Find where the given text appears and provide that cell's center as [x, y] coordinate. 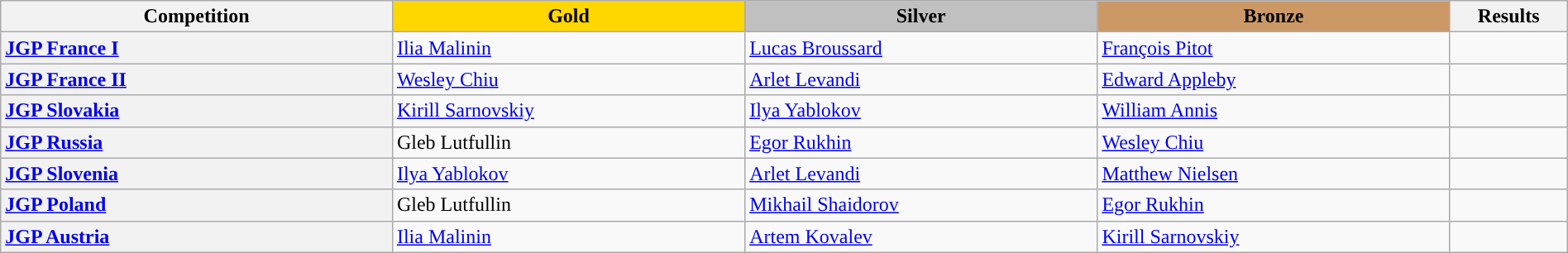
Silver [921, 17]
JGP Poland [197, 205]
Artem Kovalev [921, 236]
JGP Austria [197, 236]
Competition [197, 17]
Matthew Nielsen [1274, 174]
JGP Russia [197, 142]
Lucas Broussard [921, 48]
Gold [568, 17]
William Annis [1274, 111]
Mikhail Shaidorov [921, 205]
François Pitot [1274, 48]
Edward Appleby [1274, 79]
Bronze [1274, 17]
JGP France I [197, 48]
JGP France II [197, 79]
JGP Slovenia [197, 174]
JGP Slovakia [197, 111]
Results [1508, 17]
